Search for the cell housing the specified text and yield its (X, Y) center coordinate. 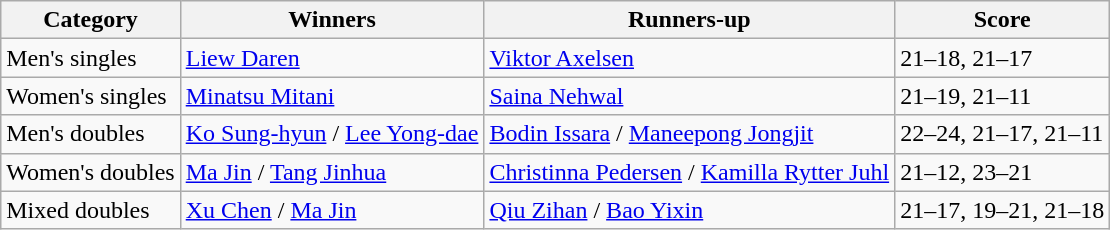
Ma Jin / Tang Jinhua (332, 172)
Ko Sung-hyun / Lee Yong-dae (332, 134)
21–12, 23–21 (1002, 172)
Xu Chen / Ma Jin (332, 210)
Winners (332, 20)
22–24, 21–17, 21–11 (1002, 134)
Viktor Axelsen (690, 58)
Runners-up (690, 20)
21–19, 21–11 (1002, 96)
Category (90, 20)
Minatsu Mitani (332, 96)
Men's singles (90, 58)
Qiu Zihan / Bao Yixin (690, 210)
Christinna Pedersen / Kamilla Rytter Juhl (690, 172)
Men's doubles (90, 134)
21–17, 19–21, 21–18 (1002, 210)
Mixed doubles (90, 210)
Score (1002, 20)
21–18, 21–17 (1002, 58)
Women's singles (90, 96)
Liew Daren (332, 58)
Women's doubles (90, 172)
Bodin Issara / Maneepong Jongjit (690, 134)
Saina Nehwal (690, 96)
